Pinpoint the cell where the given text exists, returning its (X, Y) midpoint coordinate. 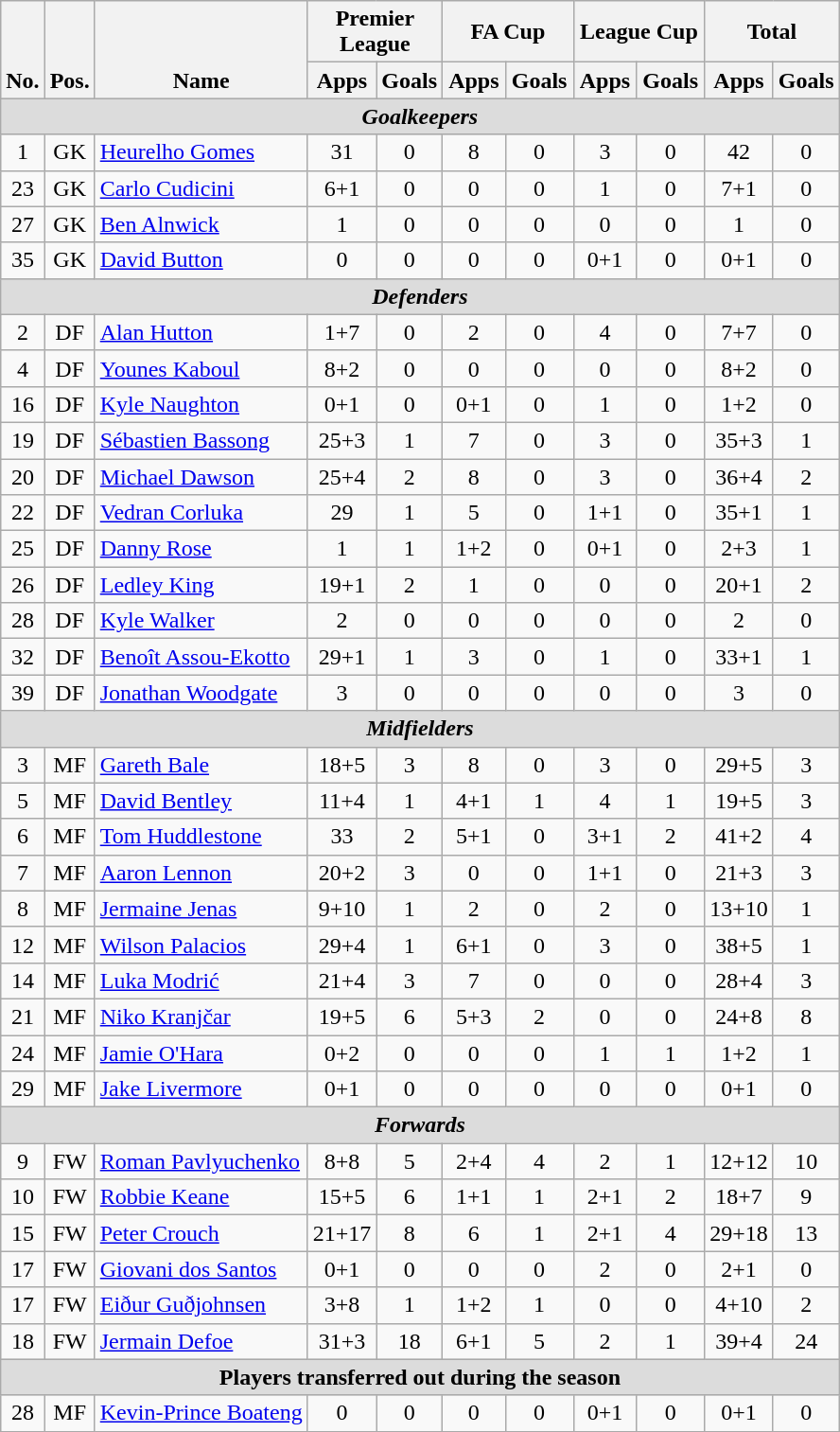
31+3 (342, 1341)
Sébastien Bassong (201, 440)
20 (23, 476)
12+12 (740, 1161)
0+2 (342, 1053)
4+10 (740, 1305)
Kyle Naughton (201, 404)
Pos. (70, 49)
12 (23, 945)
29+1 (342, 657)
Kyle Walker (201, 621)
26 (23, 585)
Name (201, 49)
8+8 (342, 1161)
Jamie O'Hara (201, 1053)
39+4 (740, 1341)
Vedran Corluka (201, 513)
Robbie Keane (201, 1197)
38+5 (740, 945)
20+1 (740, 585)
Jake Livermore (201, 1089)
21 (23, 1017)
Ledley King (201, 585)
Alan Hutton (201, 332)
21+17 (342, 1233)
Danny Rose (201, 549)
Jermain Defoe (201, 1341)
35 (23, 260)
16 (23, 404)
13+10 (740, 909)
29+5 (740, 765)
Roman Pavlyuchenko (201, 1161)
Peter Crouch (201, 1233)
Tom Huddlestone (201, 837)
2+3 (740, 549)
Aaron Lennon (201, 873)
Luka Modrić (201, 981)
24+8 (740, 1017)
Goalkeepers (420, 116)
41+2 (740, 837)
18+7 (740, 1197)
22 (23, 513)
21+4 (342, 981)
35+3 (740, 440)
Forwards (420, 1125)
Giovani dos Santos (201, 1269)
1+7 (342, 332)
Michael Dawson (201, 476)
Carlo Cudicini (201, 188)
Defenders (420, 296)
28+4 (740, 981)
23 (23, 188)
19 (23, 440)
9+10 (342, 909)
35+1 (740, 513)
20+2 (342, 873)
4+1 (475, 801)
25+3 (342, 440)
15 (23, 1233)
Midfielders (420, 729)
Premier League (375, 32)
7+1 (740, 188)
3+8 (342, 1305)
31 (342, 152)
Gareth Bale (201, 765)
36+4 (740, 476)
League Cup (639, 32)
Total (772, 32)
33 (342, 837)
3+1 (605, 837)
29+18 (740, 1233)
13 (806, 1233)
Kevin-Prince Boateng (201, 1413)
11+4 (342, 801)
19+1 (342, 585)
27 (23, 224)
No. (23, 49)
Jonathan Woodgate (201, 693)
2+4 (475, 1161)
21+3 (740, 873)
5+3 (475, 1017)
Ben Alnwick (201, 224)
29+4 (342, 945)
42 (740, 152)
David Bentley (201, 801)
Players transferred out during the season (420, 1377)
14 (23, 981)
Wilson Palacios (201, 945)
Eiður Guðjohnsen (201, 1305)
25 (23, 549)
25+4 (342, 476)
15+5 (342, 1197)
33+1 (740, 657)
18+5 (342, 765)
Younes Kaboul (201, 368)
Niko Kranjčar (201, 1017)
32 (23, 657)
5+1 (475, 837)
7+7 (740, 332)
Benoît Assou-Ekotto (201, 657)
Jermaine Jenas (201, 909)
Heurelho Gomes (201, 152)
FA Cup (509, 32)
David Button (201, 260)
39 (23, 693)
